Locate the cell with the specified text and output its (x, y) center coordinate. 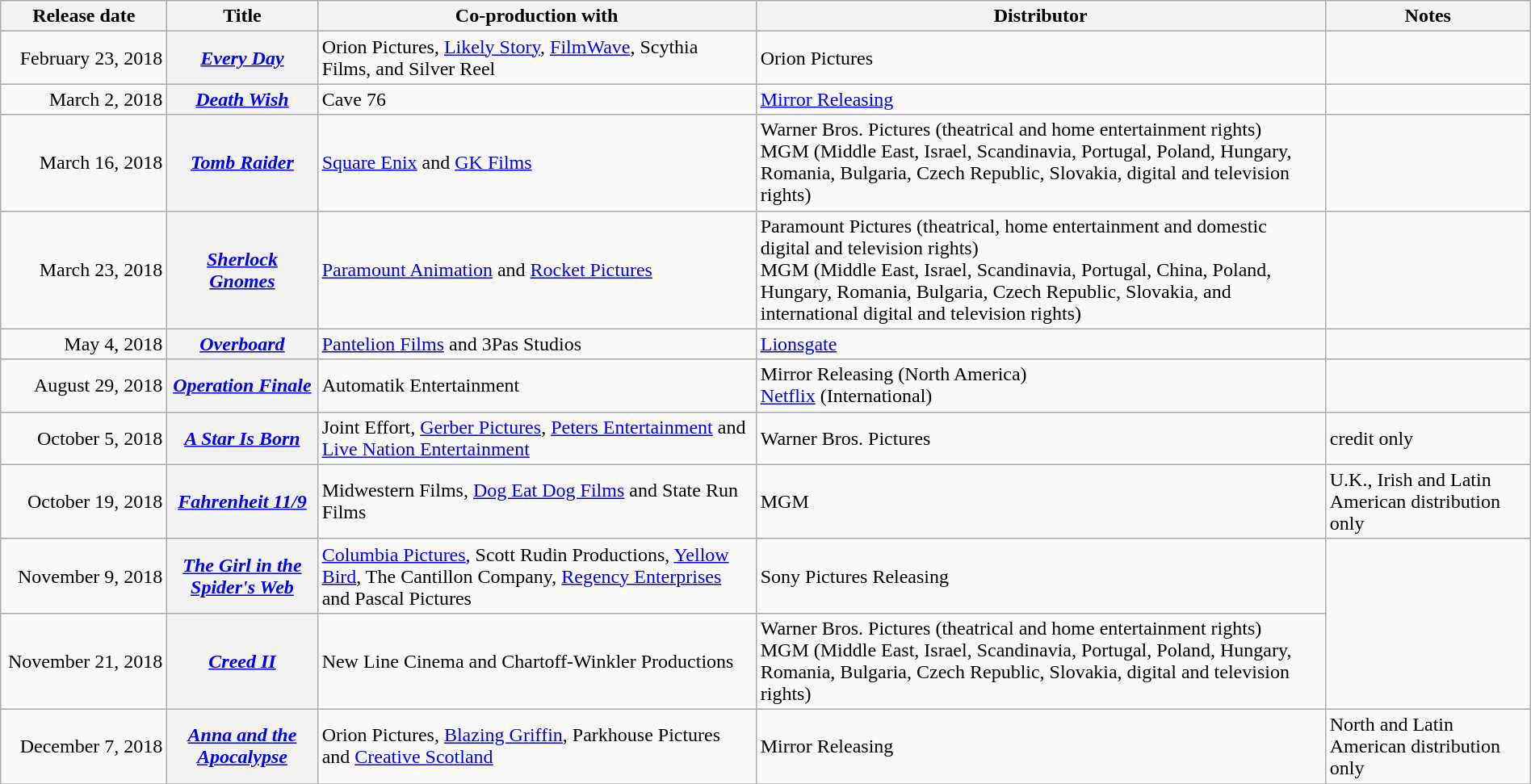
Columbia Pictures, Scott Rudin Productions, Yellow Bird, The Cantillon Company, Regency Enterprises and Pascal Pictures (536, 576)
Tomb Raider (242, 163)
Every Day (242, 58)
Release date (84, 16)
Orion Pictures (1040, 58)
Square Enix and GK Films (536, 163)
Notes (1428, 16)
February 23, 2018 (84, 58)
Automatik Entertainment (536, 386)
Orion Pictures, Likely Story, FilmWave, Scythia Films, and Silver Reel (536, 58)
March 23, 2018 (84, 270)
Cave 76 (536, 99)
Pantelion Films and 3Pas Studios (536, 344)
Co-production with (536, 16)
The Girl in the Spider's Web (242, 576)
Lionsgate (1040, 344)
Death Wish (242, 99)
Operation Finale (242, 386)
credit only (1428, 438)
Midwestern Films, Dog Eat Dog Films and State Run Films (536, 501)
December 7, 2018 (84, 746)
October 5, 2018 (84, 438)
March 2, 2018 (84, 99)
Fahrenheit 11/9 (242, 501)
November 21, 2018 (84, 660)
Paramount Animation and Rocket Pictures (536, 270)
New Line Cinema and Chartoff-Winkler Productions (536, 660)
Anna and the Apocalypse (242, 746)
Warner Bros. Pictures (1040, 438)
November 9, 2018 (84, 576)
Overboard (242, 344)
Title (242, 16)
Joint Effort, Gerber Pictures, Peters Entertainment and Live Nation Entertainment (536, 438)
October 19, 2018 (84, 501)
Sherlock Gnomes (242, 270)
Sony Pictures Releasing (1040, 576)
Mirror Releasing (North America) Netflix (International) (1040, 386)
May 4, 2018 (84, 344)
August 29, 2018 (84, 386)
U.K., Irish and Latin American distribution only (1428, 501)
Creed II (242, 660)
A Star Is Born (242, 438)
Distributor (1040, 16)
March 16, 2018 (84, 163)
Orion Pictures, Blazing Griffin, Parkhouse Pictures and Creative Scotland (536, 746)
North and Latin American distribution only (1428, 746)
MGM (1040, 501)
